Identify which cell holds the provided text, then report its [x, y] central coordinate. 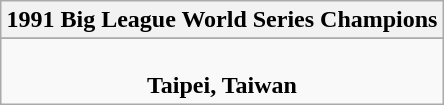
Taipei, Taiwan [222, 72]
1991 Big League World Series Champions [222, 20]
